Identify which cell holds the provided text, then report its [X, Y] central coordinate. 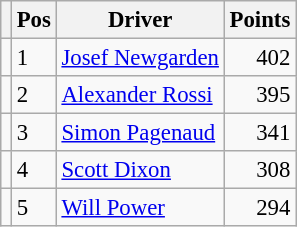
1 [34, 58]
5 [34, 208]
395 [260, 95]
402 [260, 58]
Pos [34, 20]
Points [260, 20]
Alexander Rossi [140, 95]
2 [34, 95]
Driver [140, 20]
Scott Dixon [140, 170]
Josef Newgarden [140, 58]
341 [260, 133]
4 [34, 170]
3 [34, 133]
294 [260, 208]
Will Power [140, 208]
Simon Pagenaud [140, 133]
308 [260, 170]
